Find where the given text appears and provide that cell's center as (X, Y) coordinate. 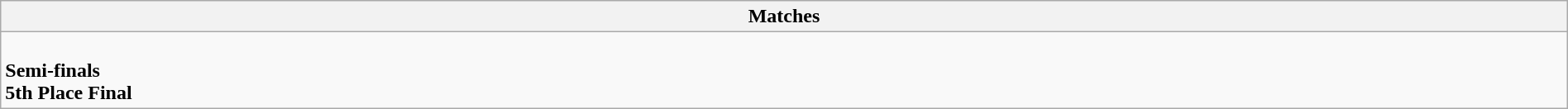
Semi-finals 5th Place Final (784, 70)
Matches (784, 17)
